Find where the given text appears and provide that cell's center as (X, Y) coordinate. 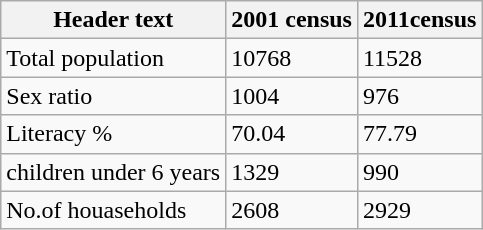
2011census (419, 20)
77.79 (419, 134)
10768 (292, 58)
2929 (419, 210)
1004 (292, 96)
70.04 (292, 134)
1329 (292, 172)
990 (419, 172)
11528 (419, 58)
976 (419, 96)
Header text (114, 20)
Literacy % (114, 134)
2608 (292, 210)
Sex ratio (114, 96)
No.of houaseholds (114, 210)
2001 census (292, 20)
children under 6 years (114, 172)
Total population (114, 58)
